Capture the cell that displays the provided text and extract its (X, Y) central coordinate. 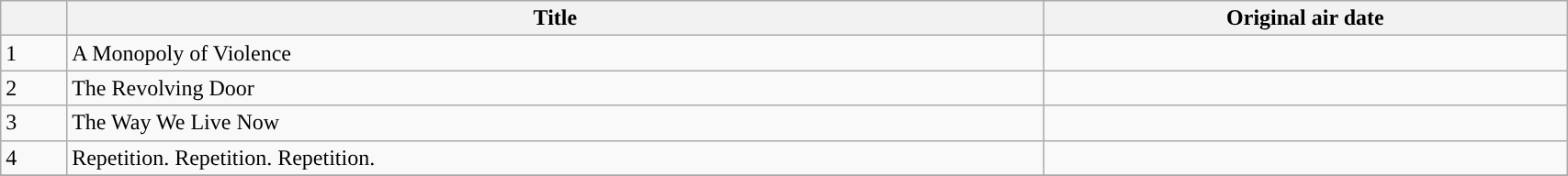
Title (555, 18)
Repetition. Repetition. Repetition. (555, 158)
3 (34, 123)
A Monopoly of Violence (555, 53)
The Way We Live Now (555, 123)
4 (34, 158)
The Revolving Door (555, 88)
1 (34, 53)
2 (34, 88)
Original air date (1305, 18)
